Find where the given text appears and provide that cell's center as [x, y] coordinate. 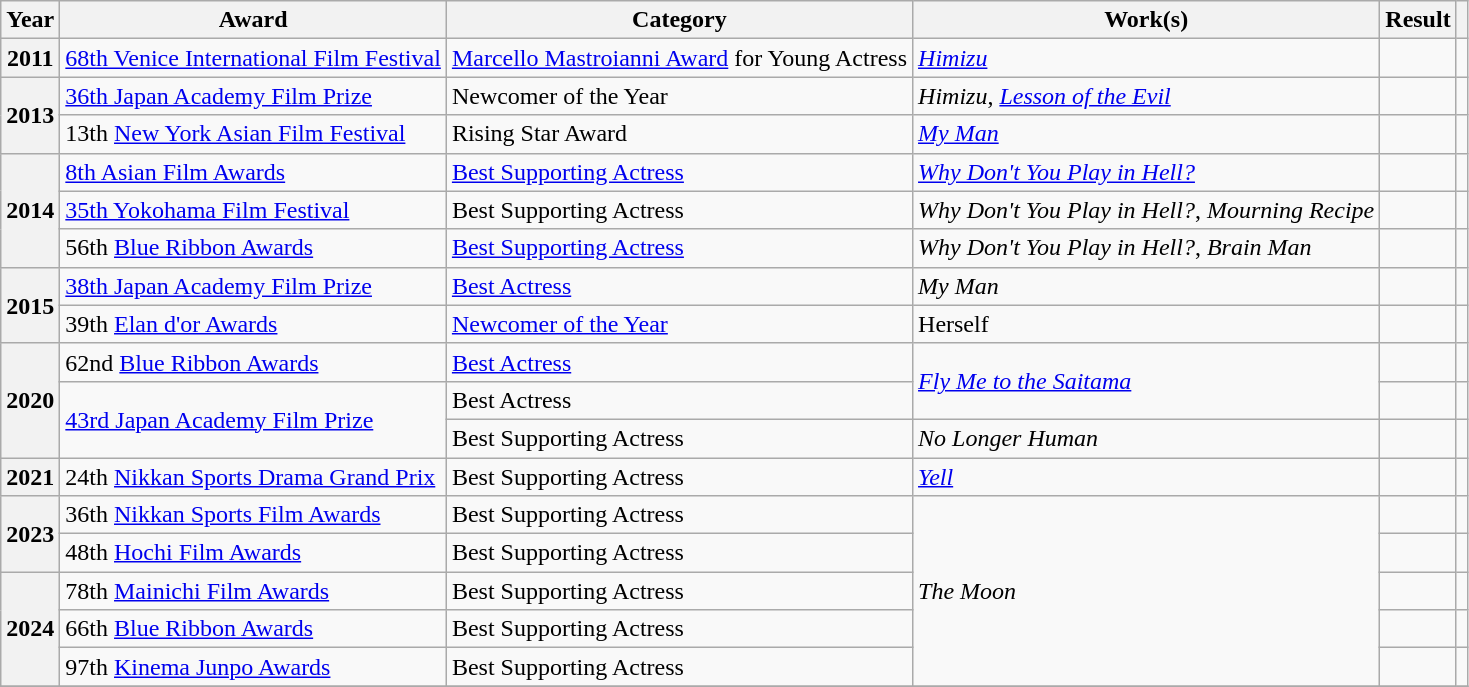
39th Elan d'or Awards [254, 324]
The Moon [1146, 591]
56th Blue Ribbon Awards [254, 248]
2015 [30, 305]
43rd Japan Academy Film Prize [254, 419]
Himizu, Lesson of the Evil [1146, 96]
62nd Blue Ribbon Awards [254, 362]
35th Yokohama Film Festival [254, 210]
Fly Me to the Saitama [1146, 381]
66th Blue Ribbon Awards [254, 629]
2024 [30, 629]
36th Japan Academy Film Prize [254, 96]
Why Don't You Play in Hell? [1146, 172]
Work(s) [1146, 20]
2014 [30, 210]
97th Kinema Junpo Awards [254, 667]
2021 [30, 477]
2013 [30, 115]
48th Hochi Film Awards [254, 553]
Himizu [1146, 58]
Year [30, 20]
Herself [1146, 324]
68th Venice International Film Festival [254, 58]
36th Nikkan Sports Film Awards [254, 515]
8th Asian Film Awards [254, 172]
Award [254, 20]
Yell [1146, 477]
13th New York Asian Film Festival [254, 134]
Why Don't You Play in Hell?, Mourning Recipe [1146, 210]
Marcello Mastroianni Award for Young Actress [679, 58]
Rising Star Award [679, 134]
No Longer Human [1146, 438]
Why Don't You Play in Hell?, Brain Man [1146, 248]
38th Japan Academy Film Prize [254, 286]
Result [1418, 20]
24th Nikkan Sports Drama Grand Prix [254, 477]
2023 [30, 534]
78th Mainichi Film Awards [254, 591]
Category [679, 20]
2011 [30, 58]
2020 [30, 400]
